Return the [x, y] coordinate for the center point of the cell that contains the specified text.  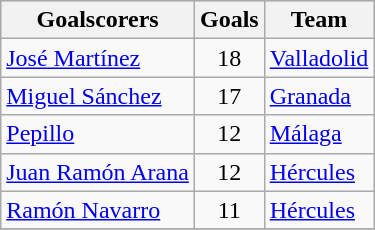
Goalscorers [98, 20]
Pepillo [98, 134]
Team [319, 20]
17 [229, 96]
Goals [229, 20]
11 [229, 210]
Valladolid [319, 58]
Granada [319, 96]
Málaga [319, 134]
18 [229, 58]
Juan Ramón Arana [98, 172]
José Martínez [98, 58]
Miguel Sánchez [98, 96]
Ramón Navarro [98, 210]
